Extract the [X, Y] coordinate from the center of the cell holding the provided text.  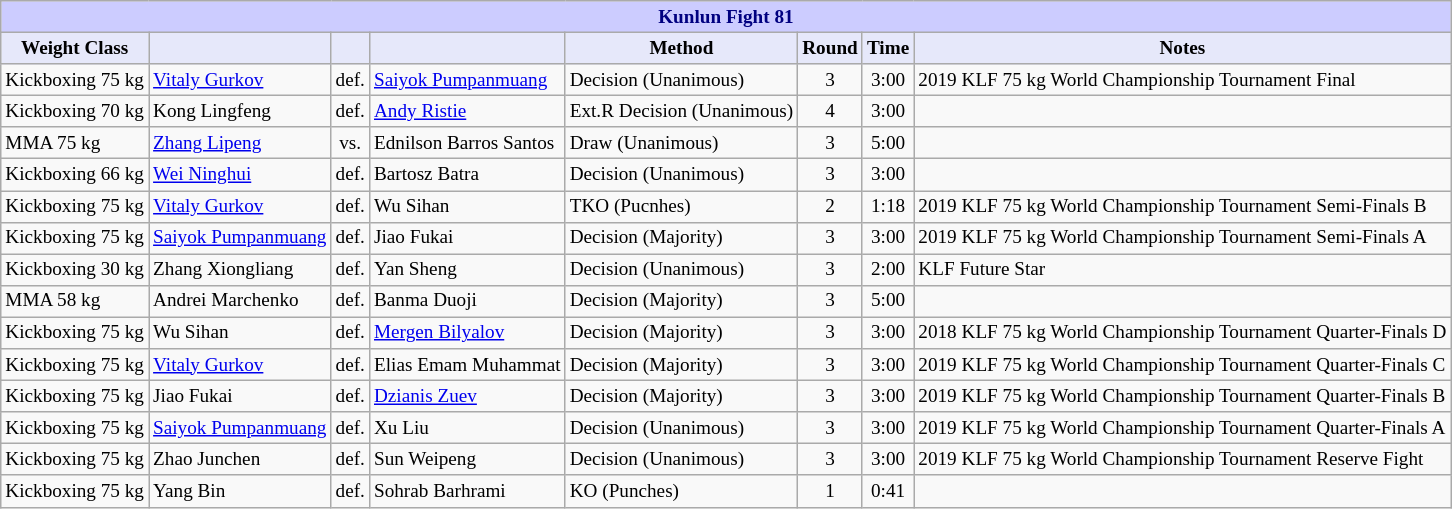
2:00 [888, 270]
Zhao Junchen [240, 460]
2019 KLF 75 kg World Championship Tournament Quarter-Finals A [1182, 428]
2019 KLF 75 kg World Championship Tournament Reserve Fight [1182, 460]
Elias Emam Muhammat [467, 365]
Bartosz Batra [467, 175]
2019 KLF 75 kg World Championship Tournament Final [1182, 80]
Yan Sheng [467, 270]
Weight Class [75, 48]
Ext.R Decision (Unanimous) [682, 111]
Ednilson Barros Santos [467, 143]
Sohrab Barhrami [467, 491]
Andrei Marchenko [240, 301]
MMA 58 kg [75, 301]
Kong Lingfeng [240, 111]
Kunlun Fight 81 [726, 17]
Dzianis Zuev [467, 396]
Round [830, 48]
Kickboxing 70 kg [75, 111]
Yang Bin [240, 491]
Zhang Lipeng [240, 143]
Wei Ninghui [240, 175]
Draw (Unanimous) [682, 143]
Kickboxing 66 kg [75, 175]
1 [830, 491]
Method [682, 48]
MMA 75 kg [75, 143]
KLF Future Star [1182, 270]
KO (Punches) [682, 491]
Mergen Bilyalov [467, 333]
2019 KLF 75 kg World Championship Tournament Semi-Finals A [1182, 238]
4 [830, 111]
TKO (Pucnhes) [682, 206]
2019 KLF 75 kg World Championship Tournament Quarter-Finals B [1182, 396]
0:41 [888, 491]
Zhang Xiongliang [240, 270]
Time [888, 48]
Banma Duoji [467, 301]
Andy Ristie [467, 111]
Xu Liu [467, 428]
vs. [350, 143]
Kickboxing 30 kg [75, 270]
2 [830, 206]
2019 KLF 75 kg World Championship Tournament Quarter-Finals C [1182, 365]
2019 KLF 75 kg World Championship Tournament Semi-Finals B [1182, 206]
2018 KLF 75 kg World Championship Tournament Quarter-Finals D [1182, 333]
Sun Weipeng [467, 460]
1:18 [888, 206]
Notes [1182, 48]
